Return the (X, Y) coordinate for the center point of the cell that contains the specified text.  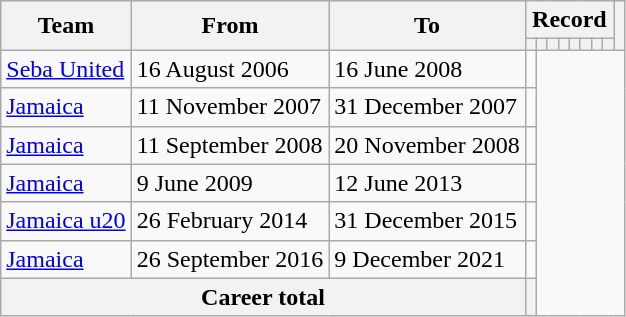
20 November 2008 (427, 145)
Seba United (66, 69)
26 September 2016 (230, 259)
To (427, 26)
9 December 2021 (427, 259)
Career total (263, 297)
Jamaica u20 (66, 221)
12 June 2013 (427, 183)
31 December 2015 (427, 221)
From (230, 26)
26 February 2014 (230, 221)
16 June 2008 (427, 69)
31 December 2007 (427, 107)
11 September 2008 (230, 145)
16 August 2006 (230, 69)
Record (569, 20)
9 June 2009 (230, 183)
Team (66, 26)
11 November 2007 (230, 107)
